Identify which cell holds the provided text, then report its (X, Y) central coordinate. 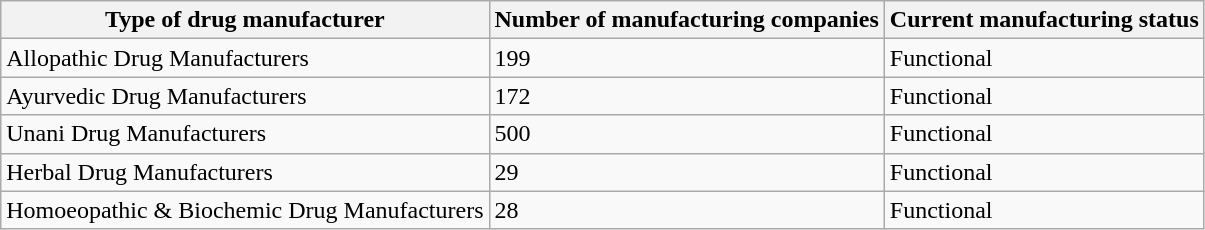
Type of drug manufacturer (245, 20)
29 (686, 172)
28 (686, 210)
Number of manufacturing companies (686, 20)
Current manufacturing status (1044, 20)
500 (686, 134)
Herbal Drug Manufacturers (245, 172)
Unani Drug Manufacturers (245, 134)
172 (686, 96)
Allopathic Drug Manufacturers (245, 58)
Ayurvedic Drug Manufacturers (245, 96)
Homoeopathic & Biochemic Drug Manufacturers (245, 210)
199 (686, 58)
